Detect which cell encompasses the target text, then output its (x, y) center coordinate. 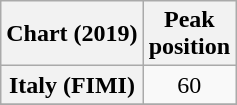
60 (189, 85)
Chart (2019) (72, 34)
Peakposition (189, 34)
Italy (FIMI) (72, 85)
